Output the (X, Y) coordinate of the center of the cell containing the given text.  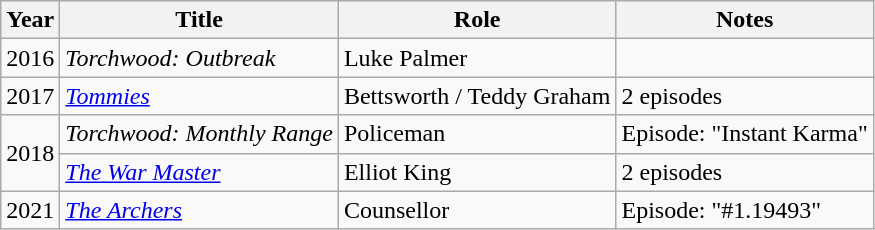
Year (30, 20)
2021 (30, 210)
Notes (744, 20)
2018 (30, 153)
Elliot King (477, 172)
The Archers (200, 210)
Episode: "#1.19493" (744, 210)
Tommies (200, 96)
Luke Palmer (477, 58)
Torchwood: Outbreak (200, 58)
The War Master (200, 172)
Title (200, 20)
Episode: "Instant Karma" (744, 134)
Torchwood: Monthly Range (200, 134)
2016 (30, 58)
Bettsworth / Teddy Graham (477, 96)
Policeman (477, 134)
2017 (30, 96)
Counsellor (477, 210)
Role (477, 20)
